Determine the [X, Y] coordinate at the center of the cell enclosing the given text.  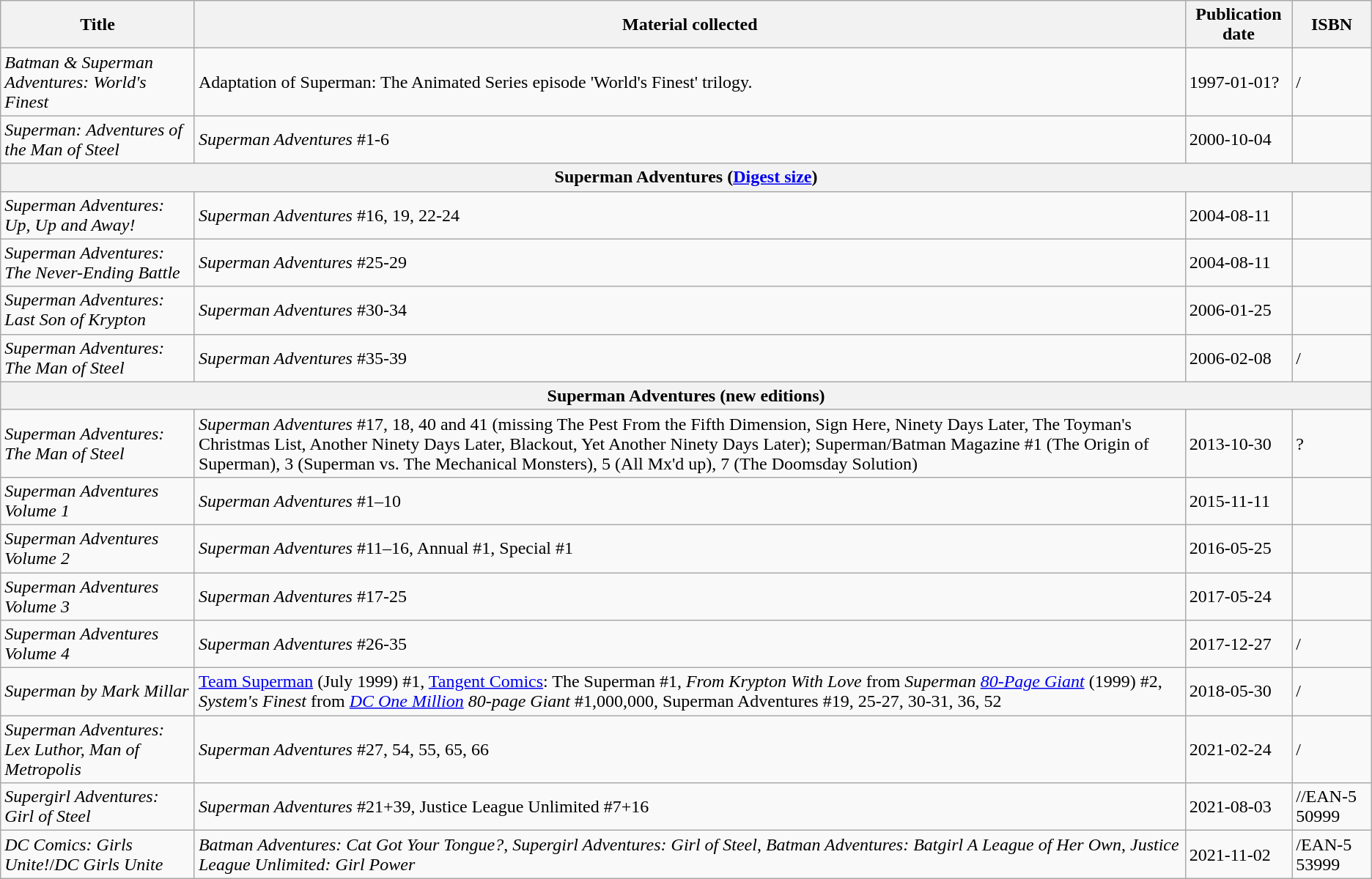
? [1332, 443]
Superman Adventures #1-6 [690, 139]
Superman by Mark Millar [98, 691]
1997-01-01? [1239, 82]
Superman: Adventures of the Man of Steel [98, 139]
Adaptation of Superman: The Animated Series episode 'World's Finest' trilogy. [690, 82]
ISBN [1332, 25]
2021-11-02 [1239, 854]
Batman & Superman Adventures: World's Finest [98, 82]
2016-05-25 [1239, 548]
Supergirl Adventures: Girl of Steel [98, 807]
Superman Adventures #1–10 [690, 501]
2013-10-30 [1239, 443]
Material collected [690, 25]
2006-01-25 [1239, 311]
Superman Adventures (Digest size) [686, 177]
Superman Adventures #16, 19, 22-24 [690, 215]
Superman Adventures Volume 1 [98, 501]
DC Comics: Girls Unite!/DC Girls Unite [98, 854]
Superman Adventures #17-25 [690, 596]
Superman Adventures #30-34 [690, 311]
2000-10-04 [1239, 139]
Superman Adventures: The Never-Ending Battle [98, 262]
Publication date [1239, 25]
Title [98, 25]
Superman Adventures #25-29 [690, 262]
Superman Adventures: Lex Luthor, Man of Metropolis [98, 749]
Superman Adventures: Last Son of Krypton [98, 311]
2017-05-24 [1239, 596]
2017-12-27 [1239, 645]
Superman Adventures #35-39 [690, 357]
Superman Adventures (new editions) [686, 396]
2018-05-30 [1239, 691]
Superman Adventures #11–16, Annual #1, Special #1 [690, 548]
2021-02-24 [1239, 749]
Superman Adventures Volume 2 [98, 548]
Superman Adventures: Up, Up and Away! [98, 215]
Superman Adventures #21+39, Justice League Unlimited #7+16 [690, 807]
//EAN-5 50999 [1332, 807]
Superman Adventures #26-35 [690, 645]
2015-11-11 [1239, 501]
Superman Adventures #27, 54, 55, 65, 66 [690, 749]
Superman Adventures Volume 3 [98, 596]
2021-08-03 [1239, 807]
/EAN-5 53999 [1332, 854]
2006-02-08 [1239, 357]
Superman Adventures Volume 4 [98, 645]
